Find where the given text appears and provide that cell's center as (X, Y) coordinate. 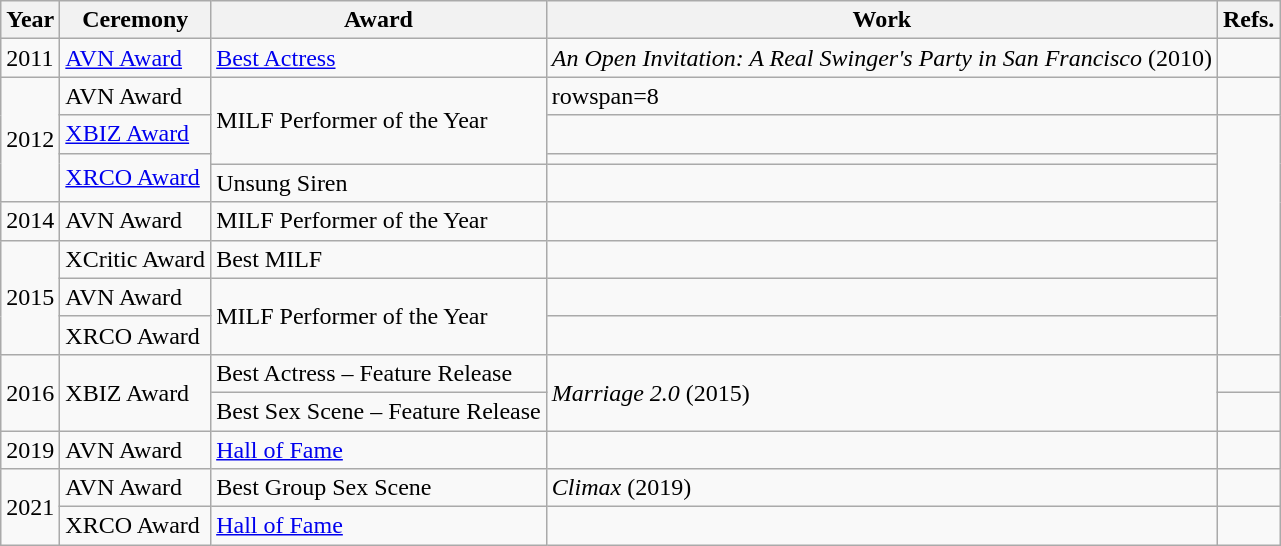
Best Sex Scene – Feature Release (379, 411)
2014 (30, 221)
Unsung Siren (379, 183)
Ceremony (136, 20)
2012 (30, 140)
Refs. (1249, 20)
An Open Invitation: A Real Swinger's Party in San Francisco (2010) (882, 58)
XCritic Award (136, 259)
2011 (30, 58)
Work (882, 20)
Best Group Sex Scene (379, 488)
2015 (30, 297)
Best Actress (379, 58)
rowspan=8 (882, 96)
2019 (30, 449)
Year (30, 20)
Best MILF (379, 259)
Marriage 2.0 (2015) (882, 392)
Award (379, 20)
2016 (30, 392)
Climax (2019) (882, 488)
2021 (30, 507)
Best Actress – Feature Release (379, 373)
